Provide the [x, y] coordinate of the cell's center where the given text is located.  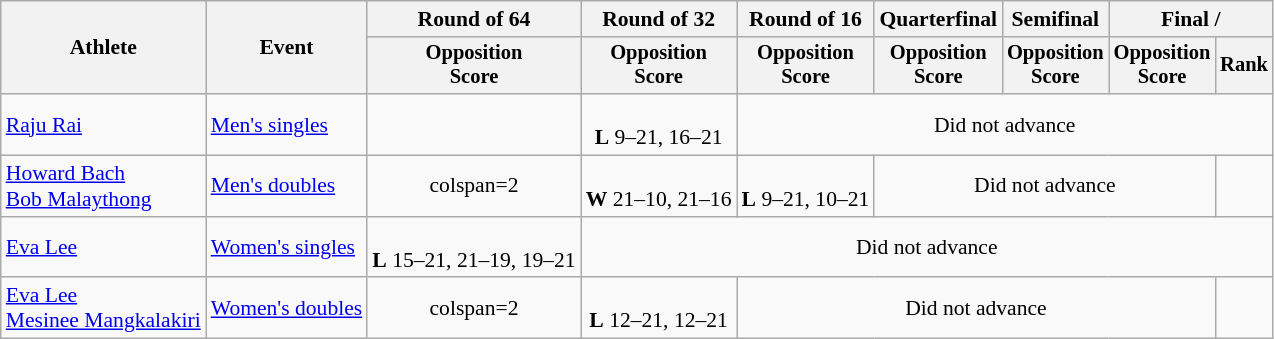
Quarterfinal [938, 19]
Athlete [104, 48]
Round of 32 [659, 19]
Semifinal [1056, 19]
Women's singles [287, 248]
Women's doubles [287, 308]
Men's doubles [287, 186]
Eva Lee [104, 248]
Round of 64 [474, 19]
L 15–21, 21–19, 19–21 [474, 248]
Men's singles [287, 124]
L 12–21, 12–21 [659, 308]
W 21–10, 21–16 [659, 186]
Final / [1191, 19]
Event [287, 48]
Eva LeeMesinee Mangkalakiri [104, 308]
L 9–21, 16–21 [659, 124]
Raju Rai [104, 124]
Howard BachBob Malaythong [104, 186]
L 9–21, 10–21 [806, 186]
Rank [1244, 66]
Round of 16 [806, 19]
